Provide the [X, Y] coordinate of the cell's center where the given text is located.  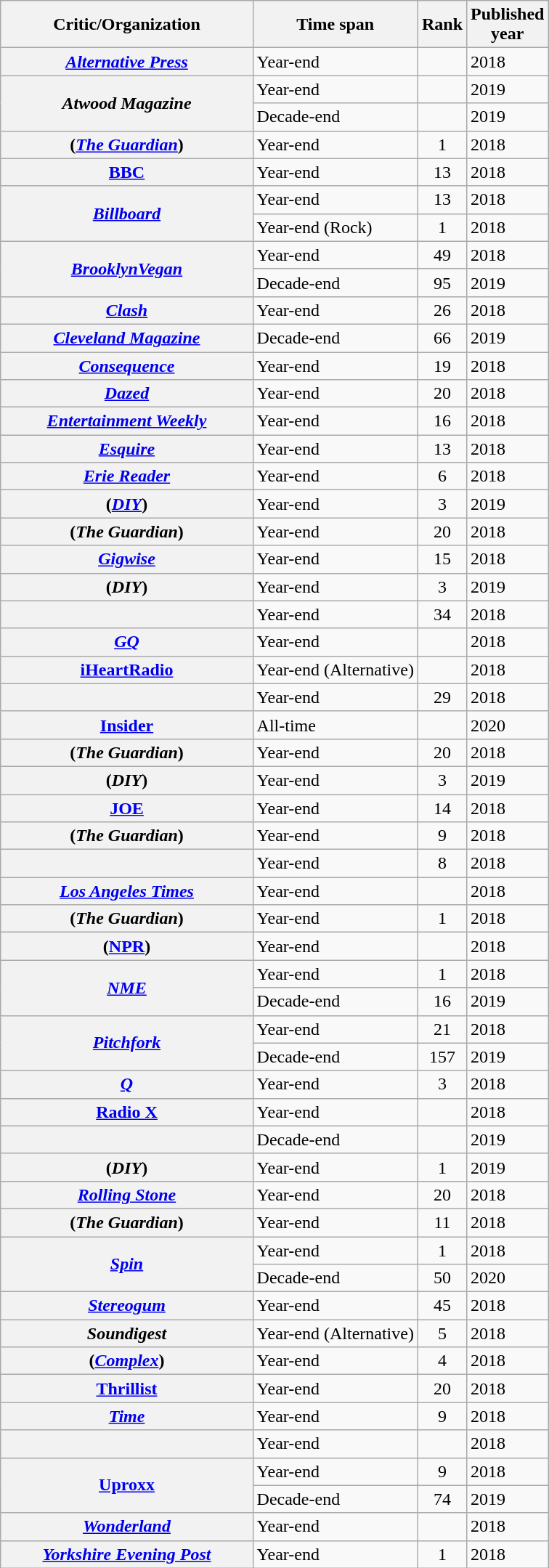
BrooklynVegan [126, 269]
66 [442, 338]
Thrillist [126, 1389]
34 [442, 614]
GQ [126, 642]
Erie Reader [126, 476]
Wonderland [126, 1527]
Billboard [126, 214]
Los Angeles Times [126, 891]
4 [442, 1361]
49 [442, 255]
Yorkshire Evening Post [126, 1554]
95 [442, 283]
Year-end (Rock) [335, 227]
Atwood Magazine [126, 103]
26 [442, 310]
29 [442, 697]
Pitchfork [126, 1043]
Critic/Organization [126, 25]
(NPR) [126, 946]
Dazed [126, 394]
BBC [126, 172]
19 [442, 365]
45 [442, 1306]
Publishedyear [508, 25]
Spin [126, 1264]
5 [442, 1333]
50 [442, 1278]
Clash [126, 310]
15 [442, 559]
Soundigest [126, 1333]
11 [442, 1222]
14 [442, 808]
iHeartRadio [126, 670]
Rolling Stone [126, 1195]
NME [126, 988]
Time [126, 1416]
(Complex) [126, 1361]
74 [442, 1499]
Stereogum [126, 1306]
Gigwise [126, 559]
Radio X [126, 1112]
Entertainment Weekly [126, 421]
Rank [442, 25]
Alternative Press [126, 62]
JOE [126, 808]
157 [442, 1057]
Q [126, 1084]
6 [442, 476]
Time span [335, 25]
Esquire [126, 449]
Consequence [126, 365]
Cleveland Magazine [126, 338]
Insider [126, 725]
Uproxx [126, 1485]
21 [442, 1029]
8 [442, 864]
All-time [335, 725]
